Search for the cell housing the specified text and yield its [X, Y] center coordinate. 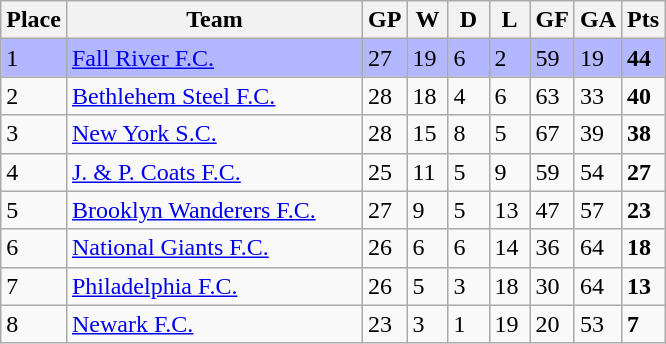
38 [644, 134]
11 [428, 172]
63 [552, 96]
L [510, 20]
67 [552, 134]
30 [552, 286]
D [468, 20]
J. & P. Coats F.C. [214, 172]
44 [644, 58]
47 [552, 210]
Team [214, 20]
54 [598, 172]
53 [598, 324]
39 [598, 134]
Brooklyn Wanderers F.C. [214, 210]
W [428, 20]
Place [34, 20]
Newark F.C. [214, 324]
Pts [644, 20]
40 [644, 96]
National Giants F.C. [214, 248]
14 [510, 248]
Philadelphia F.C. [214, 286]
25 [385, 172]
GA [598, 20]
20 [552, 324]
57 [598, 210]
New York S.C. [214, 134]
33 [598, 96]
GP [385, 20]
15 [428, 134]
GF [552, 20]
36 [552, 248]
Fall River F.C. [214, 58]
Bethlehem Steel F.C. [214, 96]
